Scan for the cell matching the given text and deliver its [X, Y] coordinate at center. 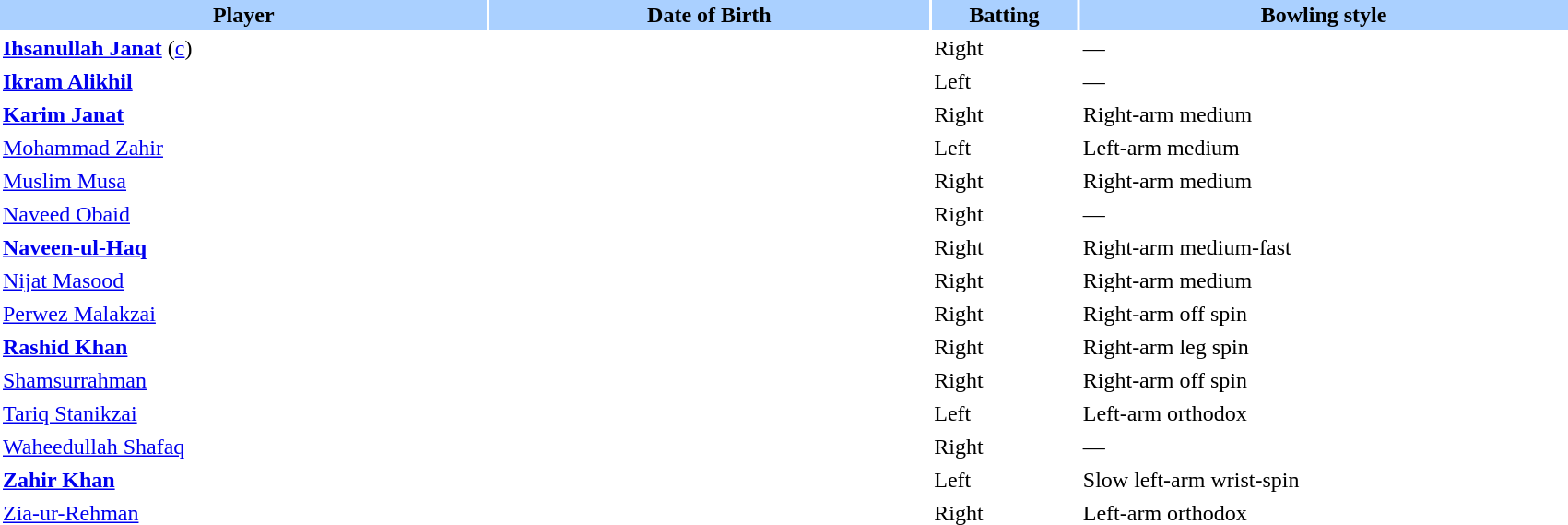
Nijat Masood [243, 280]
Naveen-ul-Haq [243, 247]
Bowling style [1324, 15]
Rashid Khan [243, 347]
Player [243, 15]
Ikram Alikhil [243, 81]
Right-arm leg spin [1324, 347]
Ihsanullah Janat (c) [243, 48]
Batting [1005, 15]
Left-arm medium [1324, 148]
Waheedullah Shafaq [243, 447]
Muslim Musa [243, 181]
Right-arm medium-fast [1324, 247]
Date of Birth [710, 15]
Tariq Stanikzai [243, 413]
Mohammad Zahir [243, 148]
Naveed Obaid [243, 214]
Shamsurrahman [243, 380]
Perwez Malakzai [243, 314]
Karim Janat [243, 114]
Left-arm orthodox [1324, 413]
Slow left-arm wrist-spin [1324, 480]
Zahir Khan [243, 480]
